Provide the (x, y) coordinate of the cell's center where the given text is located.  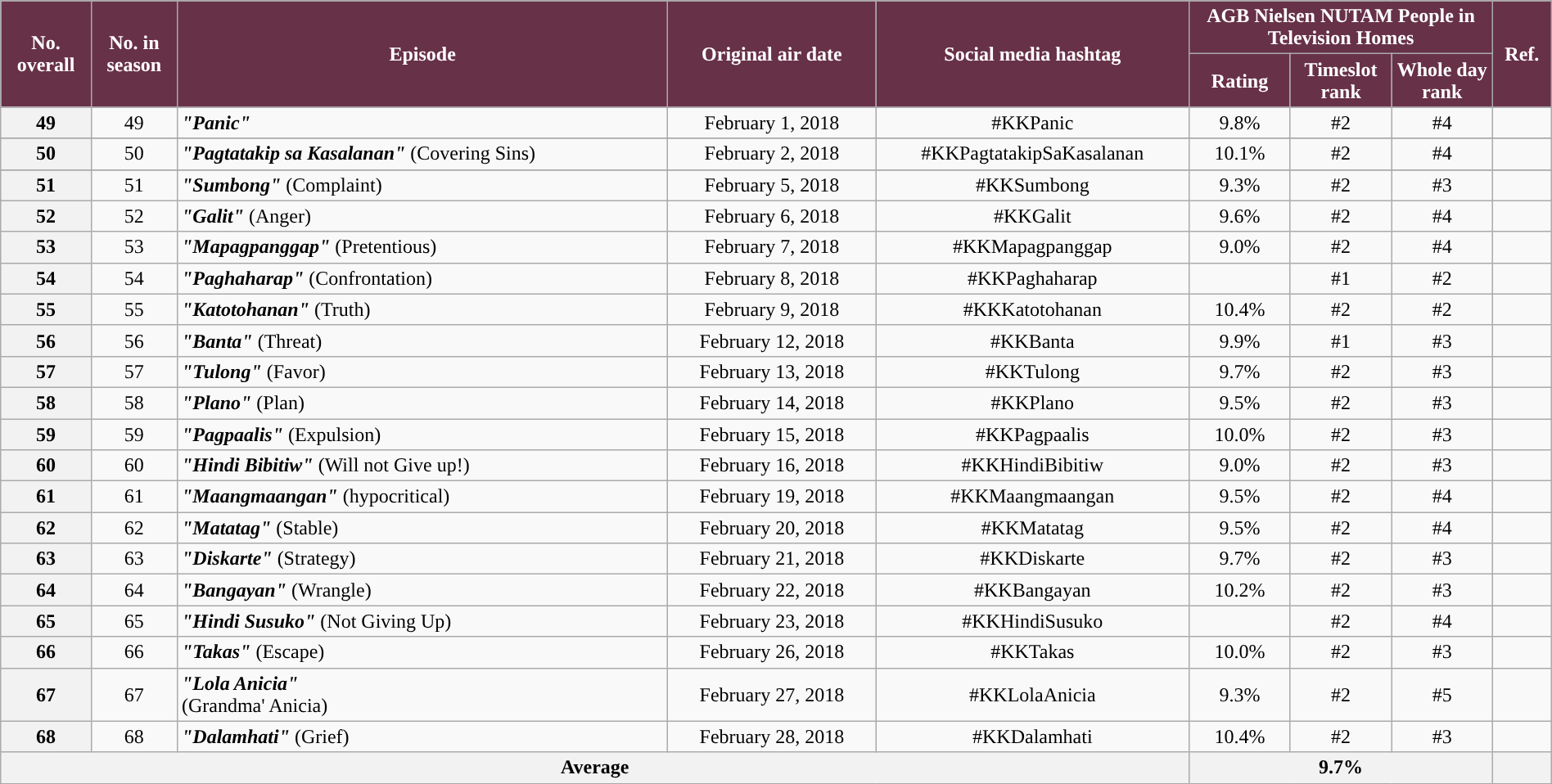
"Sumbong" (Complaint) (422, 185)
"Hindi Susuko" (Not Giving Up) (422, 621)
#KKPanic (1033, 123)
February 1, 2018 (772, 123)
9.6% (1240, 216)
"Mapagpanggap" (Pretentious) (422, 247)
Timeslotrank (1341, 80)
AGB Nielsen NUTAM People in Television Homes (1341, 28)
Whole dayrank (1442, 80)
#KKMaangmaangan (1033, 497)
#KKPagpaalis (1033, 435)
"Pagtatakip sa Kasalanan" (Covering Sins) (422, 154)
February 21, 2018 (772, 559)
Social media hashtag (1033, 54)
February 26, 2018 (772, 652)
"Diskarte" (Strategy) (422, 559)
#KKPaghaharap (1033, 278)
February 13, 2018 (772, 372)
February 23, 2018 (772, 621)
Ref. (1522, 54)
#KKBangayan (1033, 590)
"Tulong" (Favor) (422, 372)
February 27, 2018 (772, 694)
#KKPlano (1033, 403)
"Panic" (422, 123)
"Lola Anicia"(Grandma' Anicia) (422, 694)
February 7, 2018 (772, 247)
"Hindi Bibitiw" (Will not Give up!) (422, 466)
"Matatag" (Stable) (422, 528)
February 28, 2018 (772, 737)
February 6, 2018 (772, 216)
#KKLolaAnicia (1033, 694)
#KKHindiBibitiw (1033, 466)
February 20, 2018 (772, 528)
"Pagpaalis" (Expulsion) (422, 435)
10.1% (1240, 154)
#KKMatatag (1033, 528)
"Dalamhati" (Grief) (422, 737)
#KKTulong (1033, 372)
#KKPagtatakipSaKasalanan (1033, 154)
#KKBanta (1033, 340)
February 2, 2018 (772, 154)
February 19, 2018 (772, 497)
#KKSumbong (1033, 185)
No.overall (46, 54)
#KKDiskarte (1033, 559)
"Banta" (Threat) (422, 340)
Episode (422, 54)
February 9, 2018 (772, 309)
"Bangayan" (Wrangle) (422, 590)
#KKGalit (1033, 216)
#KKHindiSusuko (1033, 621)
9.8% (1240, 123)
#5 (1442, 694)
February 15, 2018 (772, 435)
February 8, 2018 (772, 278)
#KKDalamhati (1033, 737)
Original air date (772, 54)
9.9% (1240, 340)
"Paghaharap" (Confrontation) (422, 278)
Average (595, 768)
Rating (1240, 80)
February 5, 2018 (772, 185)
February 12, 2018 (772, 340)
February 14, 2018 (772, 403)
"Galit" (Anger) (422, 216)
February 16, 2018 (772, 466)
"Plano" (Plan) (422, 403)
"Takas" (Escape) (422, 652)
"Katotohanan" (Truth) (422, 309)
"Maangmaangan" (hypocritical) (422, 497)
#KKKatotohanan (1033, 309)
No. inseason (134, 54)
#KKMapagpanggap (1033, 247)
10.2% (1240, 590)
February 22, 2018 (772, 590)
#KKTakas (1033, 652)
